Capture the cell that displays the provided text and extract its (x, y) central coordinate. 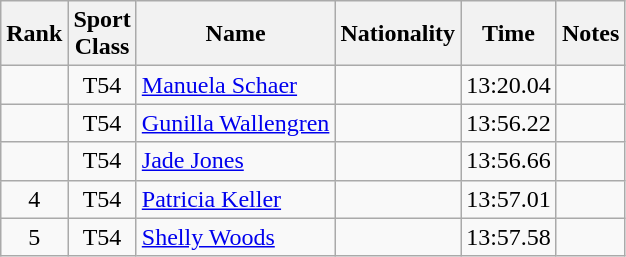
5 (34, 237)
Time (509, 34)
13:56.22 (509, 123)
13:57.01 (509, 199)
4 (34, 199)
Name (236, 34)
Shelly Woods (236, 237)
13:20.04 (509, 85)
13:57.58 (509, 237)
Patricia Keller (236, 199)
Rank (34, 34)
SportClass (102, 34)
Gunilla Wallengren (236, 123)
Jade Jones (236, 161)
Notes (590, 34)
Nationality (398, 34)
13:56.66 (509, 161)
Manuela Schaer (236, 85)
